Extract the [x, y] coordinate from the center of the cell holding the provided text.  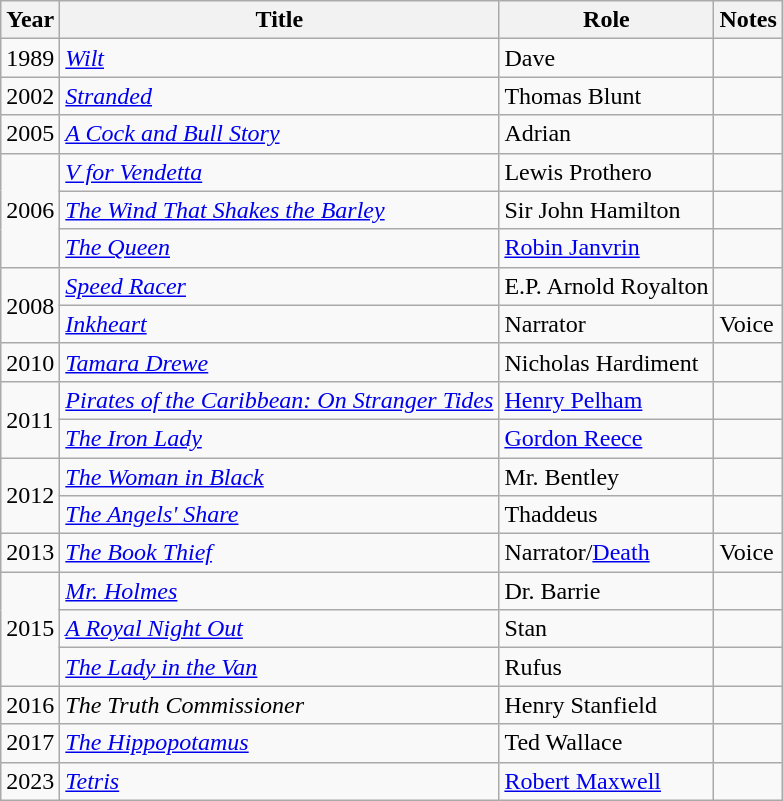
V for Vendetta [280, 172]
Role [606, 20]
Nicholas Hardiment [606, 362]
Title [280, 20]
2002 [30, 96]
2012 [30, 496]
Adrian [606, 134]
E.P. Arnold Royalton [606, 286]
Tetris [280, 781]
Speed Racer [280, 286]
Inkheart [280, 324]
Notes [748, 20]
2005 [30, 134]
2011 [30, 419]
Wilt [280, 58]
Thaddeus [606, 515]
Tamara Drewe [280, 362]
Henry Stanfield [606, 705]
The Wind That Shakes the Barley [280, 210]
Robin Janvrin [606, 248]
The Lady in the Van [280, 667]
2023 [30, 781]
The Woman in Black [280, 477]
The Iron Lady [280, 438]
Thomas Blunt [606, 96]
The Angels' Share [280, 515]
1989 [30, 58]
A Cock and Bull Story [280, 134]
Mr. Holmes [280, 591]
Dr. Barrie [606, 591]
Pirates of the Caribbean: On Stranger Tides [280, 400]
The Truth Commissioner [280, 705]
Stan [606, 629]
Ted Wallace [606, 743]
2017 [30, 743]
Sir John Hamilton [606, 210]
The Queen [280, 248]
Gordon Reece [606, 438]
2008 [30, 305]
The Book Thief [280, 553]
Narrator [606, 324]
Stranded [280, 96]
2010 [30, 362]
2015 [30, 629]
Rufus [606, 667]
Dave [606, 58]
Henry Pelham [606, 400]
2013 [30, 553]
Lewis Prothero [606, 172]
2016 [30, 705]
Narrator/Death [606, 553]
Robert Maxwell [606, 781]
A Royal Night Out [280, 629]
Mr. Bentley [606, 477]
The Hippopotamus [280, 743]
Year [30, 20]
2006 [30, 210]
